Pinpoint the cell where the given text exists, returning its [X, Y] midpoint coordinate. 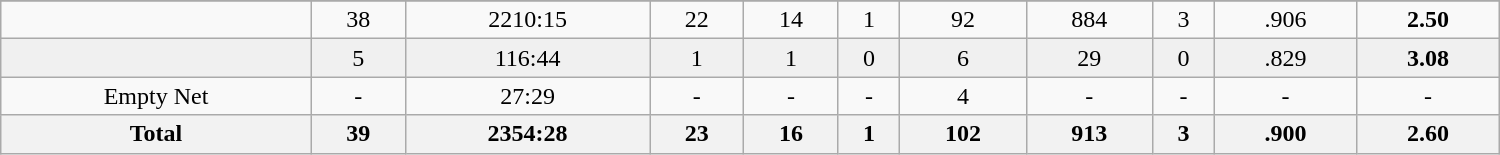
.829 [1285, 58]
.900 [1285, 134]
27:29 [527, 96]
116:44 [527, 58]
Empty Net [156, 96]
Total [156, 134]
6 [963, 58]
913 [1089, 134]
4 [963, 96]
2210:15 [527, 20]
.906 [1285, 20]
2.50 [1428, 20]
2354:28 [527, 134]
102 [963, 134]
23 [697, 134]
884 [1089, 20]
38 [358, 20]
3.08 [1428, 58]
39 [358, 134]
92 [963, 20]
5 [358, 58]
2.60 [1428, 134]
14 [791, 20]
16 [791, 134]
22 [697, 20]
29 [1089, 58]
